Output the [x, y] coordinate of the center of the cell containing the given text.  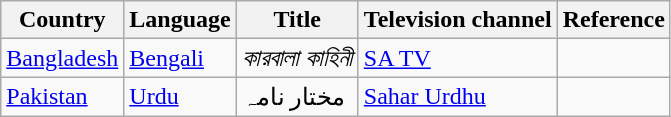
مختار نامہ [297, 97]
Bangladesh [62, 58]
SA TV [458, 58]
Reference [614, 20]
Television channel [458, 20]
Urdu [180, 97]
Bengali [180, 58]
Pakistan [62, 97]
Title [297, 20]
Sahar Urdhu [458, 97]
কারবালা কাহিনী [297, 58]
Language [180, 20]
Country [62, 20]
